Determine the [X, Y] coordinate at the center of the cell enclosing the given text.  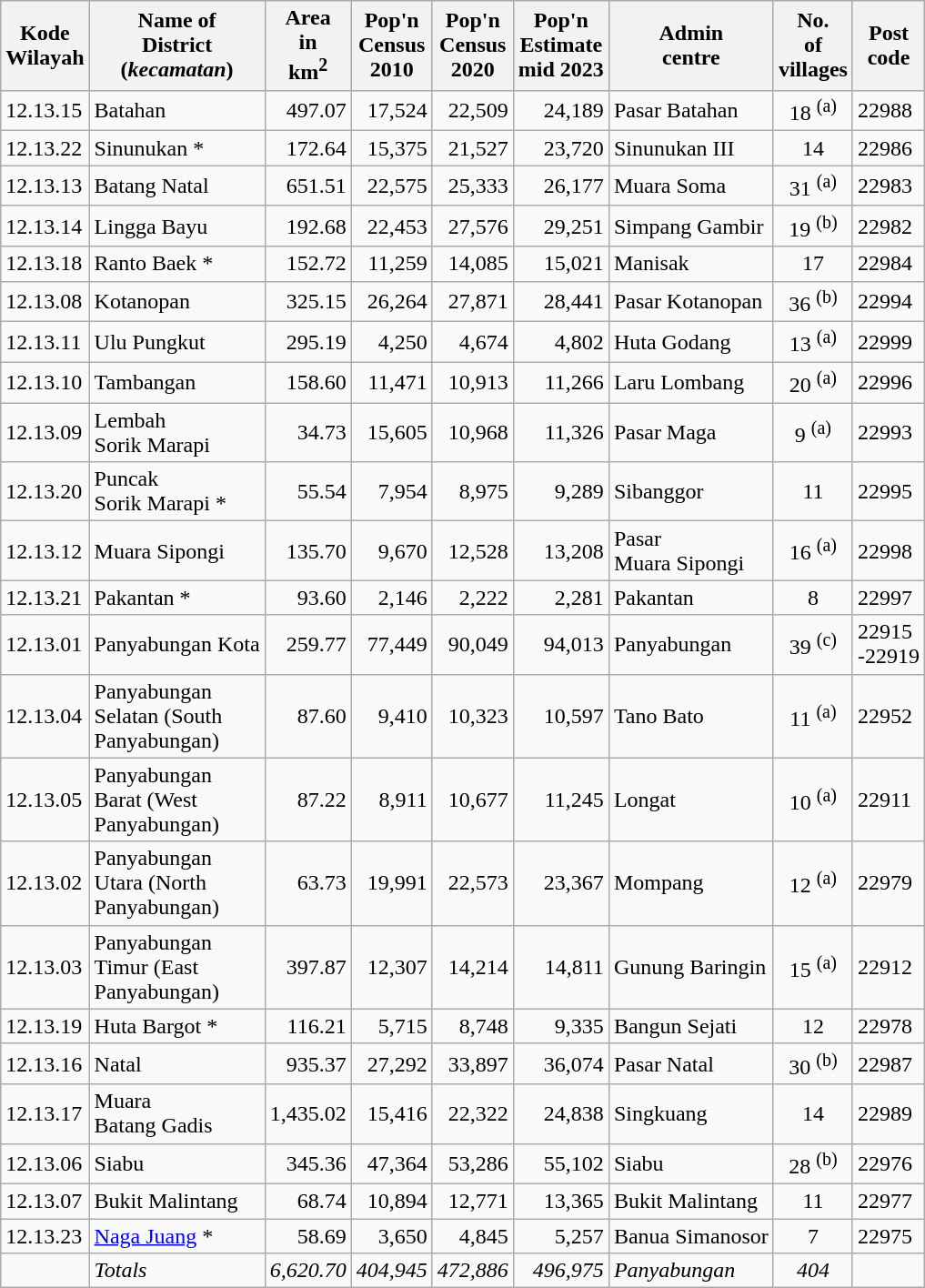
295.19 [307, 342]
Pasar Batahan [691, 111]
94,013 [560, 644]
22997 [888, 598]
12.13.23 [45, 1236]
22995 [888, 491]
Tambangan [176, 382]
23,367 [560, 883]
7,954 [391, 491]
Manisak [691, 264]
Muara Batang Gadis [176, 1113]
3,650 [391, 1236]
10,968 [473, 433]
8,911 [391, 800]
12.13.11 [45, 342]
93.60 [307, 598]
12.13.06 [45, 1164]
22,573 [473, 883]
9,670 [391, 551]
Postcode [888, 45]
12,307 [391, 967]
15,375 [391, 148]
325.15 [307, 302]
Mompang [691, 883]
Huta Bargot * [176, 1026]
9,410 [391, 716]
22986 [888, 148]
4,674 [473, 342]
12.13.17 [45, 1113]
22979 [888, 883]
24,838 [560, 1113]
5,715 [391, 1026]
Muara Sipongi [176, 551]
12.13.08 [45, 302]
24,189 [560, 111]
Panyabungan Selatan (South Panyabungan) [176, 716]
Singkuang [691, 1113]
12.13.19 [45, 1026]
259.77 [307, 644]
4,802 [560, 342]
172.64 [307, 148]
Ulu Pungkut [176, 342]
472,886 [473, 1271]
651.51 [307, 186]
17,524 [391, 111]
10,894 [391, 1202]
22978 [888, 1026]
12.13.16 [45, 1064]
58.69 [307, 1236]
90,049 [473, 644]
Panyabungan Utara (North Panyabungan) [176, 883]
10,323 [473, 716]
12.13.12 [45, 551]
27,292 [391, 1064]
15,416 [391, 1113]
Admin centre [691, 45]
Batahan [176, 111]
135.70 [307, 551]
11,245 [560, 800]
Muara Soma [691, 186]
22912 [888, 967]
No.ofvillages [813, 45]
192.68 [307, 226]
935.37 [307, 1064]
12 [813, 1026]
Pasar Maga [691, 433]
11 (a) [813, 716]
Batang Natal [176, 186]
404,945 [391, 1271]
22987 [888, 1064]
33,897 [473, 1064]
19 (b) [813, 226]
15,605 [391, 433]
Sinunukan III [691, 148]
Bangun Sejati [691, 1026]
10 (a) [813, 800]
7 [813, 1236]
6,620.70 [307, 1271]
22911 [888, 800]
15,021 [560, 264]
22984 [888, 264]
Ranto Baek * [176, 264]
87.60 [307, 716]
Lembah Sorik Marapi [176, 433]
36 (b) [813, 302]
8,975 [473, 491]
20 (a) [813, 382]
2,222 [473, 598]
8,748 [473, 1026]
13,208 [560, 551]
14,811 [560, 967]
17 [813, 264]
12.13.21 [45, 598]
Sibanggor [691, 491]
10,597 [560, 716]
9 (a) [813, 433]
Pop'nCensus2010 [391, 45]
31 (a) [813, 186]
345.36 [307, 1164]
12.13.07 [45, 1202]
Panyabungan Barat (West Panyabungan) [176, 800]
497.07 [307, 111]
Banua Simanosor [691, 1236]
Kotanopan [176, 302]
8 [813, 598]
Huta Godang [691, 342]
2,146 [391, 598]
15 (a) [813, 967]
47,364 [391, 1164]
404 [813, 1271]
Panyabungan Kota [176, 644]
11,266 [560, 382]
25,333 [473, 186]
2,281 [560, 598]
9,335 [560, 1026]
63.73 [307, 883]
Tano Bato [691, 716]
11,326 [560, 433]
22,509 [473, 111]
22993 [888, 433]
Gunung Baringin [691, 967]
22,575 [391, 186]
16 (a) [813, 551]
Naga Juang * [176, 1236]
13 (a) [813, 342]
Totals [176, 1271]
Lingga Bayu [176, 226]
152.72 [307, 264]
22,453 [391, 226]
14,085 [473, 264]
Pop'nEstimatemid 2023 [560, 45]
23,720 [560, 148]
11,471 [391, 382]
12.13.18 [45, 264]
12 (a) [813, 883]
55.54 [307, 491]
22976 [888, 1164]
22998 [888, 551]
13,365 [560, 1202]
4,845 [473, 1236]
22996 [888, 382]
12.13.14 [45, 226]
22999 [888, 342]
29,251 [560, 226]
22983 [888, 186]
19,991 [391, 883]
397.87 [307, 967]
55,102 [560, 1164]
22994 [888, 302]
Pasar Muara Sipongi [691, 551]
39 (c) [813, 644]
12.13.15 [45, 111]
34.73 [307, 433]
30 (b) [813, 1064]
12.13.04 [45, 716]
68.74 [307, 1202]
Pasar Kotanopan [691, 302]
28 (b) [813, 1164]
9,289 [560, 491]
26,177 [560, 186]
22915-22919 [888, 644]
87.22 [307, 800]
10,913 [473, 382]
12.13.01 [45, 644]
10,677 [473, 800]
4,250 [391, 342]
77,449 [391, 644]
22989 [888, 1113]
22988 [888, 111]
12.13.09 [45, 433]
22977 [888, 1202]
Areain km2 [307, 45]
22952 [888, 716]
Natal [176, 1064]
22982 [888, 226]
12.13.20 [45, 491]
496,975 [560, 1271]
12,771 [473, 1202]
12.13.10 [45, 382]
12.13.03 [45, 967]
Name ofDistrict(kecamatan) [176, 45]
22975 [888, 1236]
12.13.02 [45, 883]
28,441 [560, 302]
27,871 [473, 302]
Simpang Gambir [691, 226]
36,074 [560, 1064]
18 (a) [813, 111]
14,214 [473, 967]
12.13.05 [45, 800]
12.13.13 [45, 186]
Pop'nCensus2020 [473, 45]
Sinunukan * [176, 148]
12.13.22 [45, 148]
5,257 [560, 1236]
22,322 [473, 1113]
21,527 [473, 148]
Panyabungan Timur (East Panyabungan) [176, 967]
Longat [691, 800]
26,264 [391, 302]
Pasar Natal [691, 1064]
158.60 [307, 382]
116.21 [307, 1026]
Pakantan [691, 598]
Pakantan * [176, 598]
Puncak Sorik Marapi * [176, 491]
53,286 [473, 1164]
1,435.02 [307, 1113]
12,528 [473, 551]
11,259 [391, 264]
27,576 [473, 226]
Laru Lombang [691, 382]
Kode Wilayah [45, 45]
